Locate the cell with the specified text and output its (x, y) center coordinate. 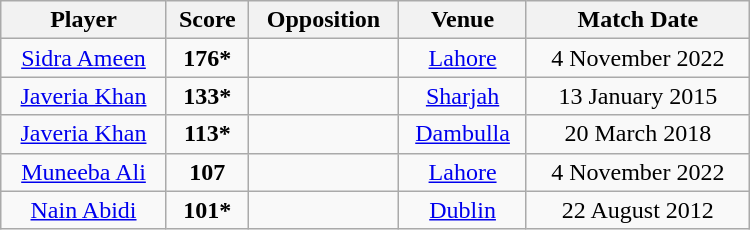
Sidra Ameen (84, 58)
Dublin (463, 210)
107 (207, 172)
Muneeba Ali (84, 172)
101* (207, 210)
133* (207, 96)
Opposition (323, 20)
13 January 2015 (638, 96)
22 August 2012 (638, 210)
Score (207, 20)
Match Date (638, 20)
Nain Abidi (84, 210)
Player (84, 20)
20 March 2018 (638, 134)
176* (207, 58)
Venue (463, 20)
Sharjah (463, 96)
Dambulla (463, 134)
113* (207, 134)
